Extract the [x, y] coordinate from the center of the cell holding the provided text.  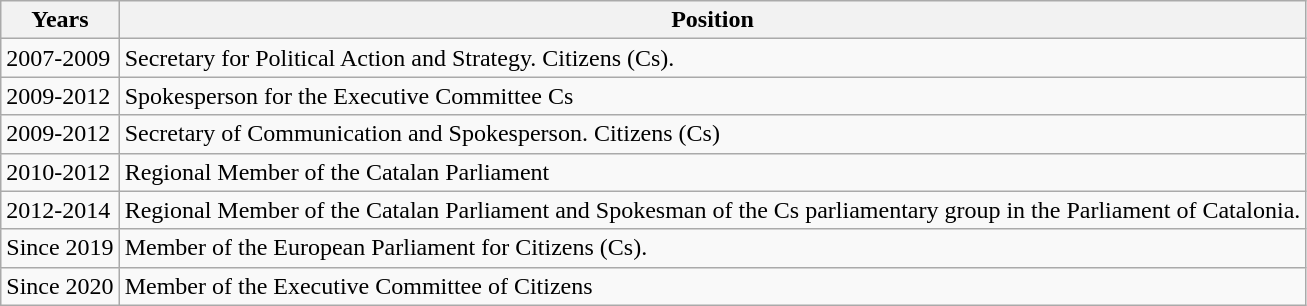
Years [60, 20]
Spokesperson for the Executive Committee Cs [712, 96]
Since 2020 [60, 286]
Since 2019 [60, 248]
2007-2009 [60, 58]
Secretary of Communication and Spokesperson. Citizens (Cs) [712, 134]
Secretary for Political Action and Strategy. Citizens (Cs). [712, 58]
Regional Member of the Catalan Parliament [712, 172]
Regional Member of the Catalan Parliament and Spokesman of the Cs parliamentary group in the Parliament of Catalonia. [712, 210]
Member of the European Parliament for Citizens (Cs). [712, 248]
2010-2012 [60, 172]
Member of the Executive Committee of Citizens [712, 286]
2012-2014 [60, 210]
Position [712, 20]
